Pinpoint the cell where the given text exists, returning its (X, Y) midpoint coordinate. 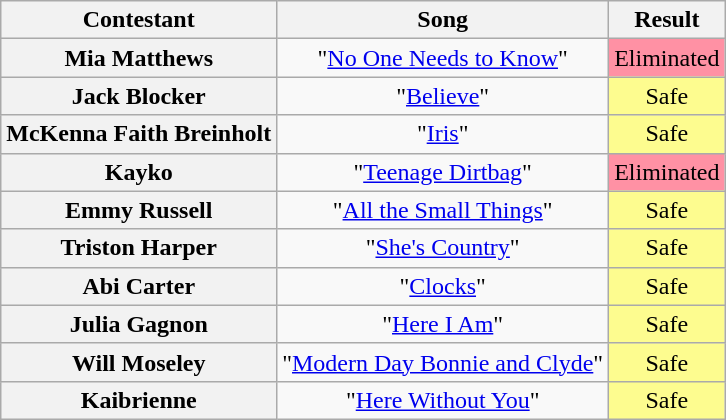
Kayko (139, 172)
"Modern Day Bonnie and Clyde" (443, 362)
Contestant (139, 20)
"Iris" (443, 134)
Song (443, 20)
Jack Blocker (139, 96)
Kaibrienne (139, 400)
Julia Gagnon (139, 324)
"All the Small Things" (443, 210)
"Teenage Dirtbag" (443, 172)
"Here I Am" (443, 324)
Abi Carter (139, 286)
"No One Needs to Know" (443, 58)
Triston Harper (139, 248)
McKenna Faith Breinholt (139, 134)
"She's Country" (443, 248)
"Here Without You" (443, 400)
Will Moseley (139, 362)
Emmy Russell (139, 210)
Result (667, 20)
Mia Matthews (139, 58)
"Clocks" (443, 286)
"Believe" (443, 96)
